Scan for the cell matching the given text and deliver its [X, Y] coordinate at center. 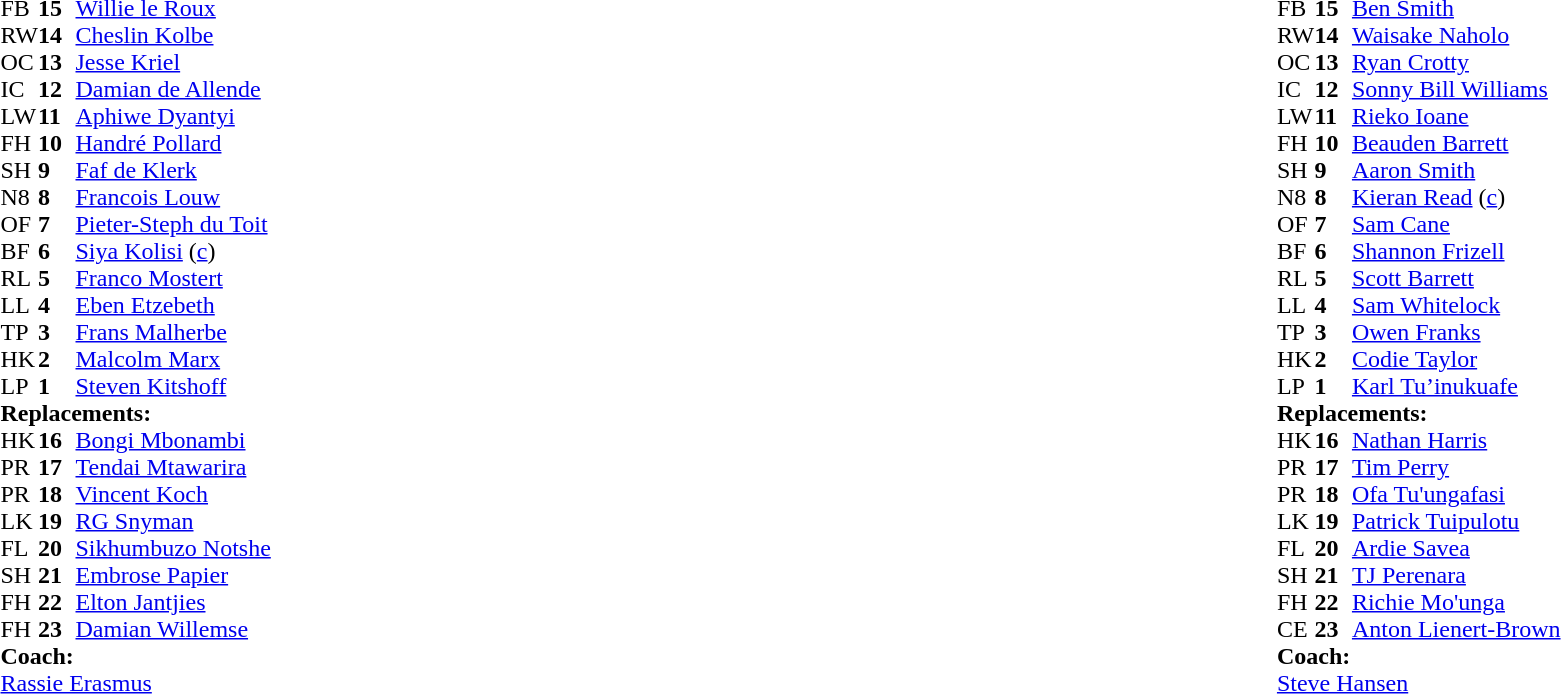
Sam Cane [1456, 224]
Pieter-Steph du Toit [174, 224]
Waisake Naholo [1456, 36]
Bongi Mbonambi [174, 440]
Sonny Bill Williams [1456, 90]
Embrose Papier [174, 576]
Vincent Koch [174, 494]
Nathan Harris [1456, 440]
Franco Mostert [174, 278]
Anton Lienert-Brown [1456, 630]
Patrick Tuipulotu [1456, 522]
Siya Kolisi (c) [174, 252]
Cheslin Kolbe [174, 36]
Damian de Allende [174, 90]
Ardie Savea [1456, 548]
Tendai Mtawarira [174, 468]
RG Snyman [174, 522]
Beauden Barrett [1456, 144]
Rieko Ioane [1456, 116]
Shannon Frizell [1456, 252]
Frans Malherbe [174, 332]
Tim Perry [1456, 468]
CE [1296, 630]
Handré Pollard [174, 144]
Ofa Tu'ungafasi [1456, 494]
Faf de Klerk [174, 170]
Owen Franks [1456, 332]
TJ Perenara [1456, 576]
Damian Willemse [174, 630]
Richie Mo'unga [1456, 602]
Sam Whitelock [1456, 306]
Aphiwe Dyantyi [174, 116]
Eben Etzebeth [174, 306]
Ryan Crotty [1456, 62]
Jesse Kriel [174, 62]
Scott Barrett [1456, 278]
Sikhumbuzo Notshe [174, 548]
Malcolm Marx [174, 360]
Kieran Read (c) [1456, 198]
Francois Louw [174, 198]
Karl Tu’inukuafe [1456, 386]
Steven Kitshoff [174, 386]
Aaron Smith [1456, 170]
Elton Jantjies [174, 602]
Codie Taylor [1456, 360]
